Search for the cell housing the specified text and yield its (X, Y) center coordinate. 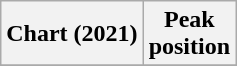
Peakposition (189, 34)
Chart (2021) (72, 34)
